Return the (X, Y) coordinate for the center point of the cell that contains the specified text.  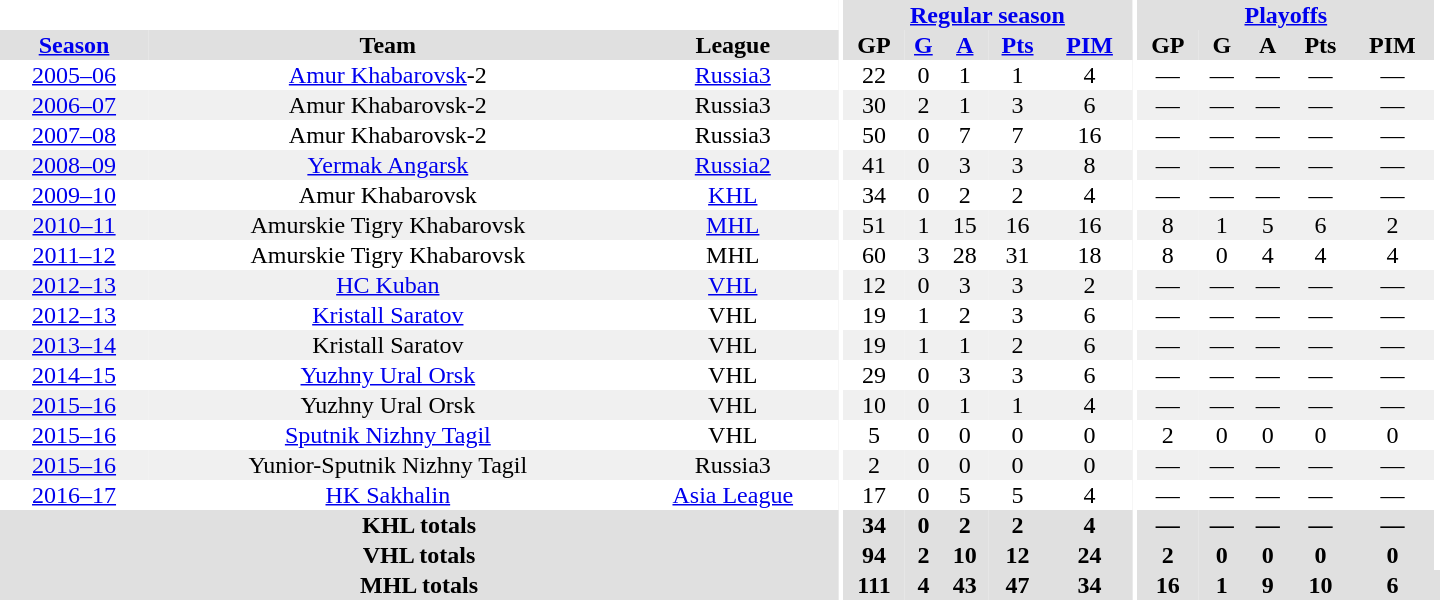
22 (874, 75)
41 (874, 165)
2011–12 (74, 255)
2016–17 (74, 495)
KHL totals (419, 525)
Asia League (733, 495)
111 (874, 585)
2009–10 (74, 195)
HK Sakhalin (388, 495)
2013–14 (74, 345)
60 (874, 255)
2010–11 (74, 225)
47 (1018, 585)
24 (1090, 555)
MHL totals (419, 585)
31 (1018, 255)
29 (874, 375)
Sputnik Nizhny Tagil (388, 435)
2006–07 (74, 105)
2007–08 (74, 135)
2005–06 (74, 75)
Team (388, 45)
50 (874, 135)
9 (1268, 585)
51 (874, 225)
League (733, 45)
2008–09 (74, 165)
43 (965, 585)
Amur Khabarovsk (388, 195)
Season (74, 45)
KHL (733, 195)
94 (874, 555)
17 (874, 495)
Yunior-Sputnik Nizhny Tagil (388, 465)
30 (874, 105)
Yermak Angarsk (388, 165)
Russia2 (733, 165)
VHL totals (419, 555)
2014–15 (74, 375)
28 (965, 255)
Regular season (988, 15)
HC Kuban (388, 285)
18 (1090, 255)
Playoffs (1286, 15)
15 (965, 225)
